Provide the (x, y) coordinate of the cell's center where the given text is located.  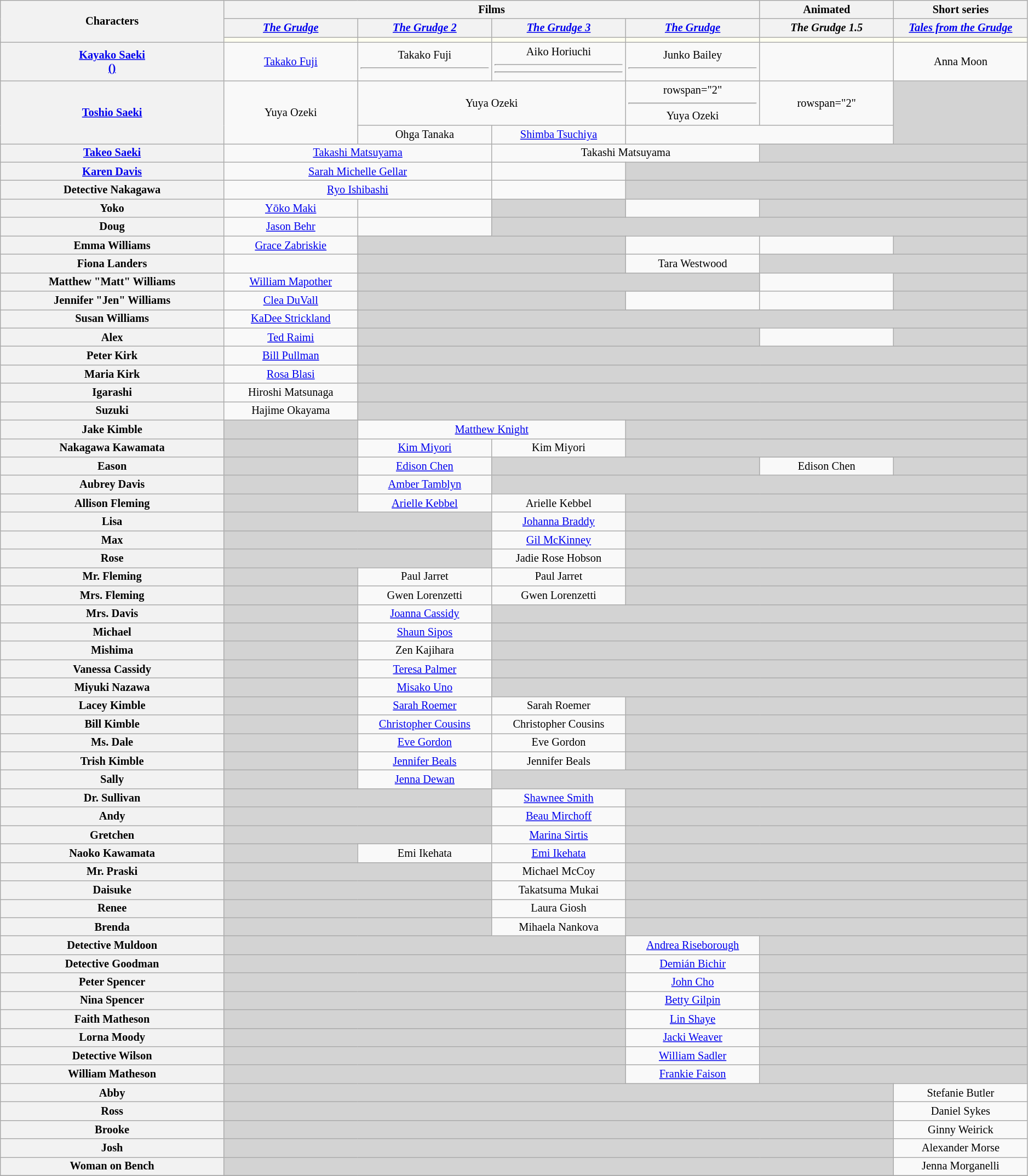
Suzuki (112, 411)
William Mapother (290, 282)
Yoko (112, 208)
The Grudge 1.5 (827, 28)
Alexander Morse (961, 1148)
Lin Shaye (692, 1019)
Mr. Praski (112, 872)
Yōko Maki (290, 208)
Shimba Tsuchiya (559, 135)
Brooke (112, 1129)
Lisa (112, 521)
Miyuki Nazawa (112, 687)
Michael (112, 632)
Shaun Sipos (425, 632)
Vanessa Cassidy (112, 669)
Karen Davis (112, 171)
Jake Kimble (112, 429)
Michael McCoy (559, 872)
Jadie Rose Hobson (559, 558)
Fiona Landers (112, 263)
Teresa Palmer (425, 669)
Betty Gilpin (692, 1000)
Max (112, 540)
Emma Williams (112, 245)
Toshio Saeki (112, 113)
Short series (961, 9)
Jenna Morganelli (961, 1166)
Trish Kimble (112, 761)
Renee (112, 908)
rowspan="2" Yuya Ozeki (692, 103)
Ryo Ishibashi (357, 190)
Jenna Dewan (425, 780)
Peter Kirk (112, 355)
Detective Wilson (112, 1056)
Matthew "Matt" Williams (112, 282)
Stefanie Butler (961, 1093)
Films (491, 9)
Daniel Sykes (961, 1111)
The Grudge 2 (425, 28)
Ohga Tanaka (425, 135)
Woman on Bench (112, 1166)
Lacey Kimble (112, 706)
Ted Raimi (290, 337)
Detective Nakagawa (112, 190)
Alex (112, 337)
Gil McKinney (559, 540)
rowspan="2" (827, 103)
KaDee Strickland (290, 319)
Mr. Fleming (112, 577)
Abby (112, 1093)
Zen Kajihara (425, 650)
William Matheson (112, 1074)
Jacki Weaver (692, 1037)
Eason (112, 466)
Aubrey Davis (112, 485)
Ginny Weirick (961, 1129)
Kayako Saeki() (112, 61)
John Cho (692, 982)
Bill Kimble (112, 724)
Takatsuma Mukai (559, 890)
Matthew Knight (492, 429)
Sarah Michelle Gellar (357, 171)
Rosa Blasi (290, 374)
Jennifer "Jen" Williams (112, 301)
Andrea Riseborough (692, 945)
Frankie Faison (692, 1074)
Bill Pullman (290, 355)
Johanna Braddy (559, 521)
Faith Matheson (112, 1019)
Hiroshi Matsunaga (290, 393)
Amber Tamblyn (425, 485)
Mrs. Fleming (112, 595)
Gretchen (112, 835)
William Sadler (692, 1056)
Peter Spencer (112, 982)
Igarashi (112, 393)
Allison Fleming (112, 503)
Josh (112, 1148)
Sally (112, 780)
Mishima (112, 650)
Tara Westwood (692, 263)
Demián Bichir (692, 964)
Beau Mirchoff (559, 816)
Daisuke (112, 890)
Ross (112, 1111)
Shawnee Smith (559, 798)
Detective Goodman (112, 964)
Aiko Horiuchi (559, 61)
Nina Spencer (112, 1000)
Anna Moon (961, 61)
Dr. Sullivan (112, 798)
Rose (112, 558)
The Grudge 3 (559, 28)
Joanna Cassidy (425, 614)
Junko Bailey (692, 61)
Hajime Okayama (290, 411)
Laura Giosh (559, 908)
Characters (112, 21)
Tales from the Grudge (961, 28)
Jason Behr (290, 227)
Lorna Moody (112, 1037)
Marina Sirtis (559, 835)
Mihaela Nankova (559, 927)
Nakagawa Kawamata (112, 448)
Detective Muldoon (112, 945)
Takeo Saeki (112, 153)
Naoko Kawamata (112, 853)
Doug (112, 227)
Mrs. Davis (112, 614)
Brenda (112, 927)
Susan Williams (112, 319)
Maria Kirk (112, 374)
Animated (827, 9)
Grace Zabriskie (290, 245)
Misako Uno (425, 687)
Ms. Dale (112, 742)
Clea DuVall (290, 301)
Andy (112, 816)
